Provide the (X, Y) coordinate of the cell's center where the given text is located.  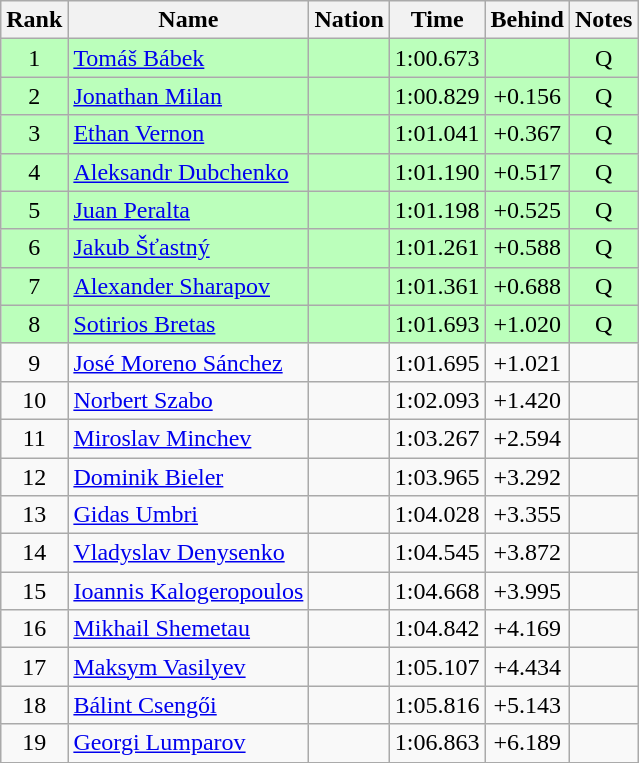
+6.189 (527, 743)
+0.588 (527, 248)
Georgi Lumparov (188, 743)
1:01.198 (437, 210)
1 (34, 58)
Alexander Sharapov (188, 286)
Time (437, 20)
8 (34, 324)
Notes (603, 20)
1:03.267 (437, 438)
7 (34, 286)
Gidas Umbri (188, 515)
5 (34, 210)
1:05.107 (437, 667)
+2.594 (527, 438)
+0.156 (527, 96)
Mikhail Shemetau (188, 629)
+3.292 (527, 477)
1:05.816 (437, 705)
Ethan Vernon (188, 134)
19 (34, 743)
+4.169 (527, 629)
1:03.965 (437, 477)
Sotirios Bretas (188, 324)
1:04.842 (437, 629)
Norbert Szabo (188, 400)
José Moreno Sánchez (188, 362)
Bálint Csengői (188, 705)
Juan Peralta (188, 210)
Tomáš Bábek (188, 58)
+3.872 (527, 553)
14 (34, 553)
+1.020 (527, 324)
+1.021 (527, 362)
9 (34, 362)
1:06.863 (437, 743)
1:00.829 (437, 96)
Dominik Bieler (188, 477)
+1.420 (527, 400)
1:04.028 (437, 515)
Rank (34, 20)
1:01.261 (437, 248)
Vladyslav Denysenko (188, 553)
+0.525 (527, 210)
11 (34, 438)
16 (34, 629)
1:04.668 (437, 591)
Name (188, 20)
1:01.041 (437, 134)
+3.995 (527, 591)
1:04.545 (437, 553)
1:01.190 (437, 172)
+0.688 (527, 286)
13 (34, 515)
1:01.361 (437, 286)
Miroslav Minchev (188, 438)
Aleksandr Dubchenko (188, 172)
1:01.693 (437, 324)
Maksym Vasilyev (188, 667)
+3.355 (527, 515)
Behind (527, 20)
+0.367 (527, 134)
Ioannis Kalogeropoulos (188, 591)
Jakub Šťastný (188, 248)
Nation (349, 20)
+4.434 (527, 667)
3 (34, 134)
10 (34, 400)
6 (34, 248)
15 (34, 591)
17 (34, 667)
4 (34, 172)
18 (34, 705)
1:02.093 (437, 400)
12 (34, 477)
1:00.673 (437, 58)
+0.517 (527, 172)
1:01.695 (437, 362)
+5.143 (527, 705)
Jonathan Milan (188, 96)
2 (34, 96)
